Locate the cell with the specified text and output its [x, y] center coordinate. 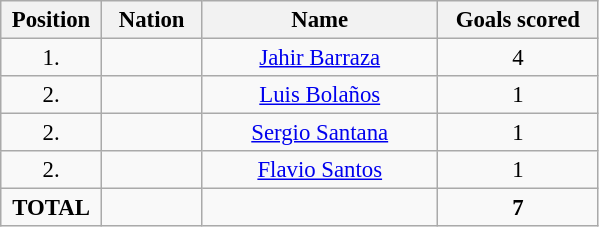
Goals scored [518, 20]
4 [518, 58]
Nation [152, 20]
1. [52, 58]
Luis Bolaños [320, 95]
Position [52, 20]
Sergio Santana [320, 133]
Jahir Barraza [320, 58]
Name [320, 20]
Flavio Santos [320, 170]
TOTAL [52, 208]
7 [518, 208]
